Output the [X, Y] coordinate of the center of the cell containing the given text.  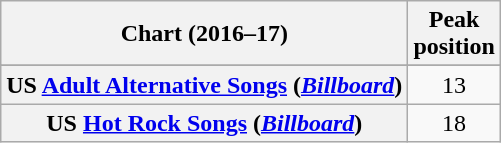
18 [454, 123]
US Adult Alternative Songs (Billboard) [204, 85]
Peakposition [454, 34]
Chart (2016–17) [204, 34]
US Hot Rock Songs (Billboard) [204, 123]
13 [454, 85]
